Return the [X, Y] coordinate for the center point of the cell that contains the specified text.  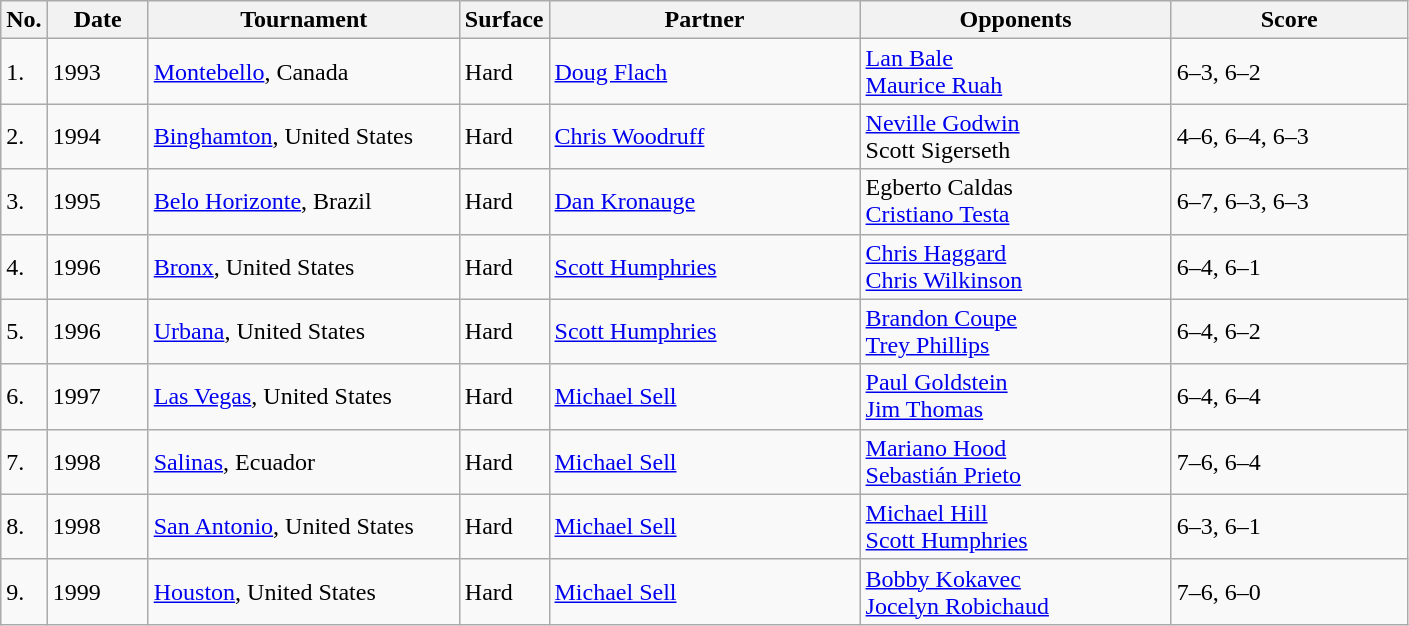
Lan Bale Maurice Ruah [1016, 72]
Las Vegas, United States [304, 396]
Chris Woodruff [704, 136]
No. [24, 20]
Bronx, United States [304, 266]
2. [24, 136]
Surface [504, 20]
Neville Godwin Scott Sigerseth [1016, 136]
Bobby Kokavec Jocelyn Robichaud [1016, 592]
Opponents [1016, 20]
7–6, 6–4 [1289, 462]
Partner [704, 20]
6–7, 6–3, 6–3 [1289, 202]
6–4, 6–2 [1289, 332]
1995 [98, 202]
Score [1289, 20]
9. [24, 592]
Chris Haggard Chris Wilkinson [1016, 266]
3. [24, 202]
Dan Kronauge [704, 202]
4–6, 6–4, 6–3 [1289, 136]
Brandon Coupe Trey Phillips [1016, 332]
6–3, 6–2 [1289, 72]
5. [24, 332]
1997 [98, 396]
7–6, 6–0 [1289, 592]
Binghamton, United States [304, 136]
Egberto Caldas Cristiano Testa [1016, 202]
Mariano Hood Sebastián Prieto [1016, 462]
1994 [98, 136]
Houston, United States [304, 592]
6–4, 6–1 [1289, 266]
1993 [98, 72]
Date [98, 20]
Urbana, United States [304, 332]
1. [24, 72]
1999 [98, 592]
Montebello, Canada [304, 72]
6. [24, 396]
Doug Flach [704, 72]
6–3, 6–1 [1289, 526]
Michael Hill Scott Humphries [1016, 526]
Paul Goldstein Jim Thomas [1016, 396]
6–4, 6–4 [1289, 396]
4. [24, 266]
7. [24, 462]
San Antonio, United States [304, 526]
Belo Horizonte, Brazil [304, 202]
Tournament [304, 20]
8. [24, 526]
Salinas, Ecuador [304, 462]
